For the text-containing cell, return its midpoint in (X, Y) coordinate format. 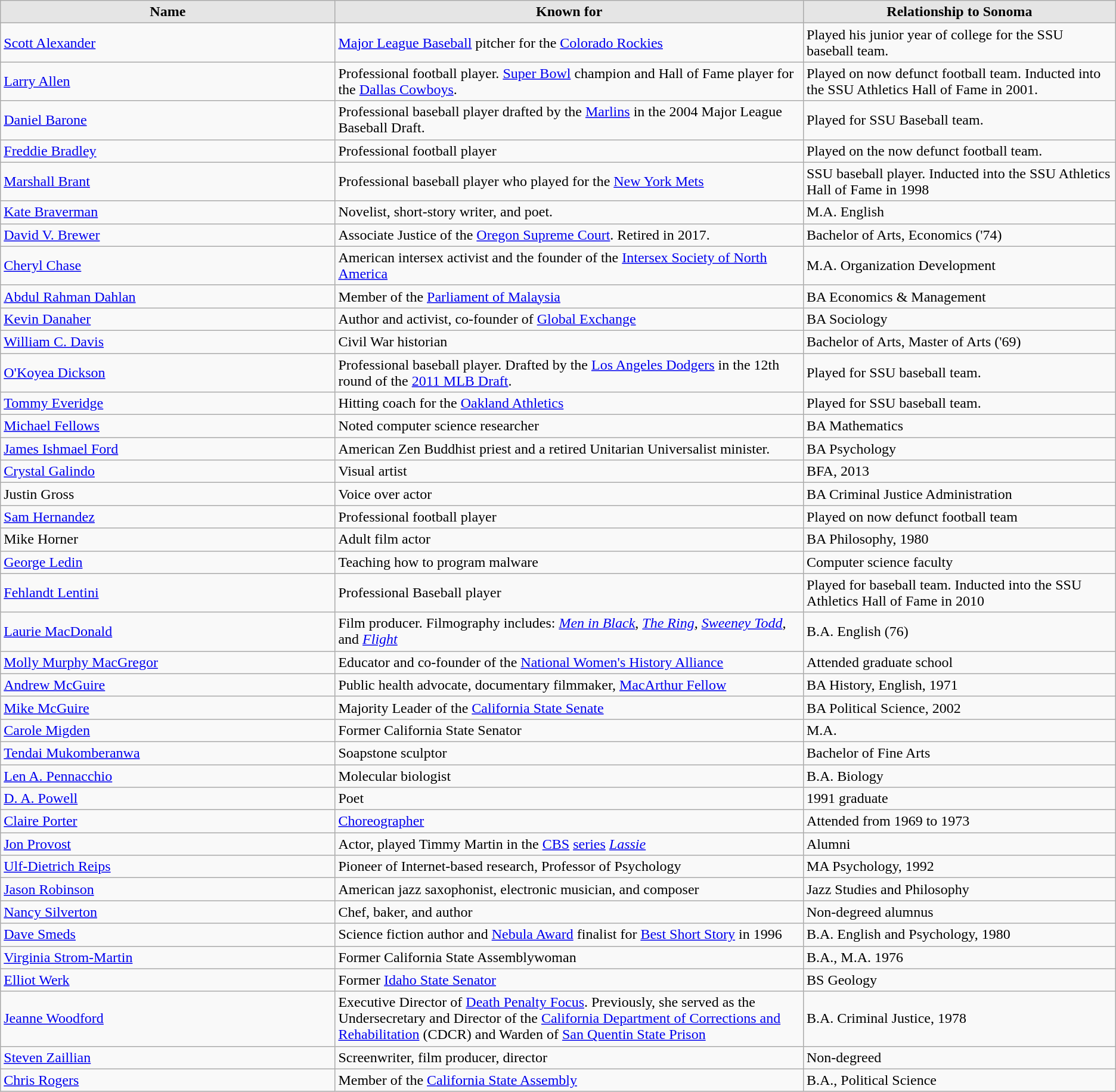
Ulf-Dietrich Reips (168, 867)
O'Koyea Dickson (168, 372)
Professional football player. Super Bowl champion and Hall of Fame player for the Dallas Cowboys. (569, 81)
B.A. Biology (959, 775)
Dave Smeds (168, 935)
B.A. English and Psychology, 1980 (959, 935)
Cheryl Chase (168, 266)
Larry Allen (168, 81)
Claire Porter (168, 821)
Freddie Bradley (168, 151)
Mike Horner (168, 539)
Adult film actor (569, 539)
Attended from 1969 to 1973 (959, 821)
Film producer. Filmography includes: Men in Black, The Ring, Sweeney Todd, and Flight (569, 632)
Chef, baker, and author (569, 912)
B.A., Political Science (959, 1080)
BA Economics & Management (959, 296)
Teaching how to program malware (569, 562)
Relationship to Sonoma (959, 12)
Jazz Studies and Philosophy (959, 889)
BA Political Science, 2002 (959, 708)
Scott Alexander (168, 43)
M.A. English (959, 212)
Played his junior year of college for the SSU baseball team. (959, 43)
Alumni (959, 844)
Played on now defunct football team. Inducted into the SSU Athletics Hall of Fame in 2001. (959, 81)
George Ledin (168, 562)
American jazz saxophonist, electronic musician, and composer (569, 889)
BA Criminal Justice Administration (959, 494)
Author and activist, co-founder of Global Exchange (569, 319)
Major League Baseball pitcher for the Colorado Rockies (569, 43)
Member of the Parliament of Malaysia (569, 296)
Daniel Barone (168, 120)
BS Geology (959, 980)
Chris Rogers (168, 1080)
Former California State Assemblywoman (569, 957)
Hitting coach for the Oakland Athletics (569, 404)
Computer science faculty (959, 562)
Abdul Rahman Dahlan (168, 296)
Fehlandt Lentini (168, 592)
Professional baseball player. Drafted by the Los Angeles Dodgers in the 12th round of the 2011 MLB Draft. (569, 372)
Novelist, short-story writer, and poet. (569, 212)
Screenwriter, film producer, director (569, 1057)
Majority Leader of the California State Senate (569, 708)
B.A. Criminal Justice, 1978 (959, 1019)
Justin Gross (168, 494)
Laurie MacDonald (168, 632)
Virginia Strom-Martin (168, 957)
Non-degreed (959, 1057)
Marshall Brant (168, 181)
Jeanne Woodford (168, 1019)
Played for SSU Baseball team. (959, 120)
BA Mathematics (959, 426)
American Zen Buddhist priest and a retired Unitarian Universalist minister. (569, 449)
Educator and co-founder of the National Women's History Alliance (569, 662)
Mike McGuire (168, 708)
Jason Robinson (168, 889)
William C. Davis (168, 342)
BA History, English, 1971 (959, 685)
Crystal Galindo (168, 471)
Molecular biologist (569, 775)
Poet (569, 799)
Tommy Everidge (168, 404)
David V. Brewer (168, 235)
Visual artist (569, 471)
Public health advocate, documentary filmmaker, MacArthur Fellow (569, 685)
SSU baseball player. Inducted into the SSU Athletics Hall of Fame in 1998 (959, 181)
Science fiction author and Nebula Award finalist for Best Short Story in 1996 (569, 935)
Played on now defunct football team (959, 517)
Attended graduate school (959, 662)
B.A. English (76) (959, 632)
BFA, 2013 (959, 471)
BA Psychology (959, 449)
Former Idaho State Senator (569, 980)
D. A. Powell (168, 799)
Actor, played Timmy Martin in the CBS series Lassie (569, 844)
Civil War historian (569, 342)
Member of the California State Assembly (569, 1080)
Nancy Silverton (168, 912)
BA Sociology (959, 319)
M.A. (959, 730)
Andrew McGuire (168, 685)
Sam Hernandez (168, 517)
Played for baseball team. Inducted into the SSU Athletics Hall of Fame in 2010 (959, 592)
Professional baseball player drafted by the Marlins in the 2004 Major League Baseball Draft. (569, 120)
James Ishmael Ford (168, 449)
Len A. Pennacchio (168, 775)
M.A. Organization Development (959, 266)
Bachelor of Arts, Economics ('74) (959, 235)
Kevin Danaher (168, 319)
Noted computer science researcher (569, 426)
Associate Justice of the Oregon Supreme Court. Retired in 2017. (569, 235)
Pioneer of Internet-based research, Professor of Psychology (569, 867)
Molly Murphy MacGregor (168, 662)
Voice over actor (569, 494)
Former California State Senator (569, 730)
Jon Provost (168, 844)
Soapstone sculptor (569, 753)
Professional Baseball player (569, 592)
Bachelor of Arts, Master of Arts ('69) (959, 342)
Michael Fellows (168, 426)
1991 graduate (959, 799)
Played on the now defunct football team. (959, 151)
Elliot Werk (168, 980)
American intersex activist and the founder of the Intersex Society of North America (569, 266)
Non-degreed alumnus (959, 912)
BA Philosophy, 1980 (959, 539)
Choreographer (569, 821)
Steven Zaillian (168, 1057)
Name (168, 12)
Tendai Mukomberanwa (168, 753)
B.A., M.A. 1976 (959, 957)
Known for (569, 12)
Bachelor of Fine Arts (959, 753)
Professional baseball player who played for the New York Mets (569, 181)
Carole Migden (168, 730)
MA Psychology, 1992 (959, 867)
Kate Braverman (168, 212)
